Pinpoint the cell where the given text exists, returning its [X, Y] midpoint coordinate. 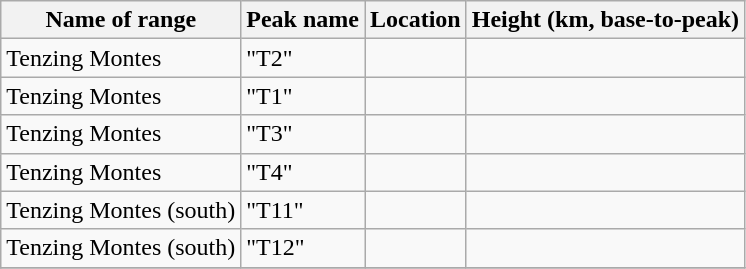
"T2" [303, 58]
Location [415, 20]
"T11" [303, 210]
Peak name [303, 20]
"T12" [303, 248]
Height (km, base-to-peak) [605, 20]
"T4" [303, 172]
"T1" [303, 96]
"T3" [303, 134]
Name of range [121, 20]
